Determine the [x, y] coordinate at the center of the cell enclosing the given text.  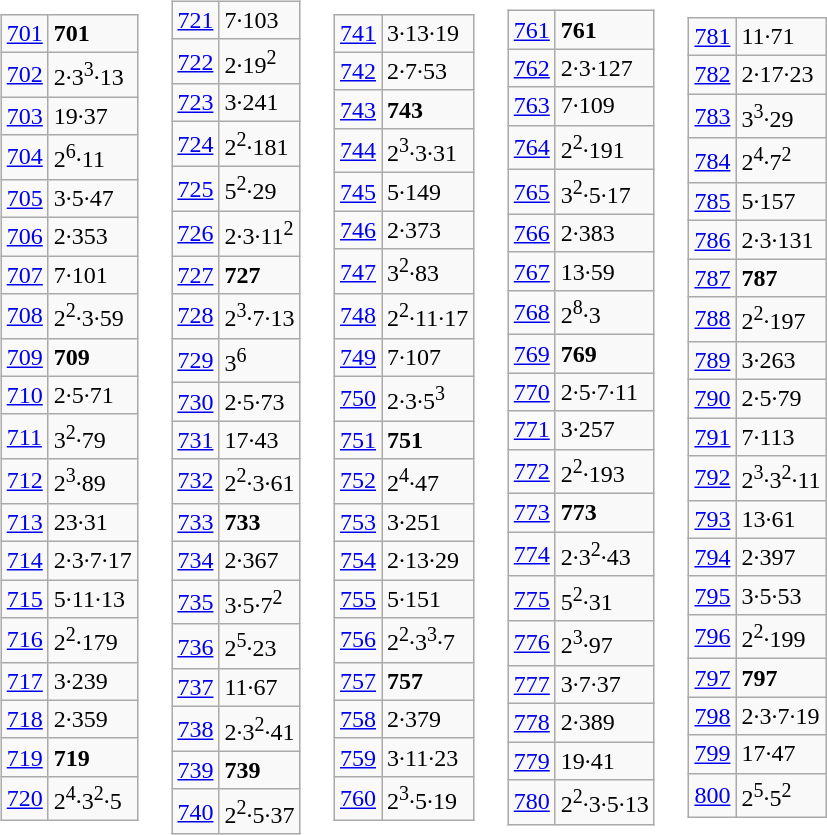
7·109 [604, 106]
32·79 [92, 436]
723 [196, 103]
799 [712, 754]
7·101 [92, 275]
763 [532, 106]
23·31 [92, 522]
786 [712, 240]
704 [24, 158]
702 [24, 74]
32·5·17 [604, 192]
2·3·112 [260, 234]
3·11·23 [428, 757]
36 [260, 360]
2·383 [604, 233]
22·3·59 [92, 316]
11·71 [781, 36]
23·97 [604, 644]
2·33·13 [92, 74]
22·181 [260, 144]
23·3·31 [428, 150]
3·5·47 [92, 198]
2·5·79 [781, 399]
23·89 [92, 482]
706 [24, 237]
22·191 [604, 148]
750 [358, 398]
19·37 [92, 116]
765 [532, 192]
2·13·29 [428, 561]
796 [712, 636]
2·5·73 [260, 402]
13·61 [781, 519]
710 [24, 395]
28·3 [604, 312]
5·149 [428, 192]
798 [712, 716]
2·353 [92, 237]
3·13·19 [428, 33]
2·192 [260, 62]
24·47 [428, 482]
778 [532, 722]
759 [358, 757]
716 [24, 640]
2·3·131 [781, 240]
749 [358, 357]
753 [358, 522]
784 [712, 160]
721 [196, 20]
3·263 [781, 360]
775 [532, 598]
2·17·23 [781, 75]
26·11 [92, 158]
19·41 [604, 761]
2·367 [260, 561]
774 [532, 554]
3·257 [604, 430]
741 [358, 33]
724 [196, 144]
22·199 [781, 636]
2·7·53 [428, 71]
736 [196, 646]
767 [532, 271]
22·193 [604, 472]
23·32·11 [781, 478]
766 [532, 233]
758 [358, 719]
795 [712, 595]
52·29 [260, 188]
23·5·19 [428, 798]
742 [358, 71]
779 [532, 761]
17·43 [260, 440]
745 [358, 192]
738 [196, 730]
25·52 [781, 796]
754 [358, 561]
713 [24, 522]
744 [358, 150]
726 [196, 234]
781 [712, 36]
780 [532, 802]
3·7·37 [604, 684]
793 [712, 519]
730 [196, 402]
772 [532, 472]
718 [24, 719]
24·72 [781, 160]
756 [358, 640]
707 [24, 275]
715 [24, 599]
2·359 [92, 719]
790 [712, 399]
2·5·7·11 [604, 392]
5·157 [781, 202]
22·3·5·13 [604, 802]
3·241 [260, 103]
5·11·13 [92, 599]
708 [24, 316]
52·31 [604, 598]
22·179 [92, 640]
22·5·37 [260, 812]
712 [24, 482]
740 [196, 812]
2·379 [428, 719]
2·32·41 [260, 730]
792 [712, 478]
755 [358, 599]
764 [532, 148]
794 [712, 557]
788 [712, 320]
728 [196, 316]
703 [24, 116]
711 [24, 436]
705 [24, 198]
770 [532, 392]
752 [358, 482]
22·197 [781, 320]
737 [196, 688]
746 [358, 230]
785 [712, 202]
2·3·7·19 [781, 716]
23·7·13 [260, 316]
731 [196, 440]
800 [712, 796]
24·32·5 [92, 798]
2·397 [781, 557]
747 [358, 272]
2·5·71 [92, 395]
2·32·43 [604, 554]
791 [712, 437]
11·67 [260, 688]
25·23 [260, 646]
777 [532, 684]
3·5·53 [781, 595]
732 [196, 482]
5·151 [428, 599]
32·83 [428, 272]
33·29 [781, 116]
720 [24, 798]
2·389 [604, 722]
22·3·61 [260, 482]
789 [712, 360]
762 [532, 68]
748 [358, 316]
22·11·17 [428, 316]
2·3·53 [428, 398]
760 [358, 798]
3·239 [92, 681]
2·373 [428, 230]
735 [196, 602]
22·33·7 [428, 640]
729 [196, 360]
714 [24, 561]
2·3·127 [604, 68]
13·59 [604, 271]
717 [24, 681]
2·3·7·17 [92, 561]
782 [712, 75]
771 [532, 430]
776 [532, 644]
734 [196, 561]
3·251 [428, 522]
7·107 [428, 357]
783 [712, 116]
17·47 [781, 754]
7·103 [260, 20]
725 [196, 188]
722 [196, 62]
7·113 [781, 437]
768 [532, 312]
3·5·72 [260, 602]
